Extract the [x, y] coordinate from the center of the cell holding the provided text.  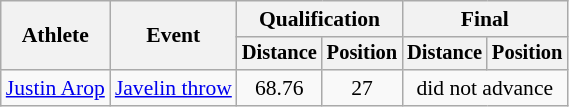
Javelin throw [174, 88]
did not advance [484, 88]
Event [174, 36]
27 [362, 88]
Qualification [320, 19]
Athlete [56, 36]
Final [484, 19]
68.76 [280, 88]
Justin Arop [56, 88]
